Determine the (x, y) coordinate at the center of the cell enclosing the given text.  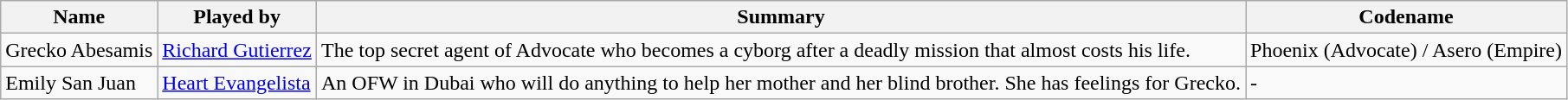
Played by (237, 17)
Codename (1406, 17)
The top secret agent of Advocate who becomes a cyborg after a deadly mission that almost costs his life. (781, 50)
Name (80, 17)
Phoenix (Advocate) / Asero (Empire) (1406, 50)
- (1406, 83)
Heart Evangelista (237, 83)
Richard Gutierrez (237, 50)
An OFW in Dubai who will do anything to help her mother and her blind brother. She has feelings for Grecko. (781, 83)
Grecko Abesamis (80, 50)
Summary (781, 17)
Emily San Juan (80, 83)
